Pinpoint the cell where the given text exists, returning its (X, Y) midpoint coordinate. 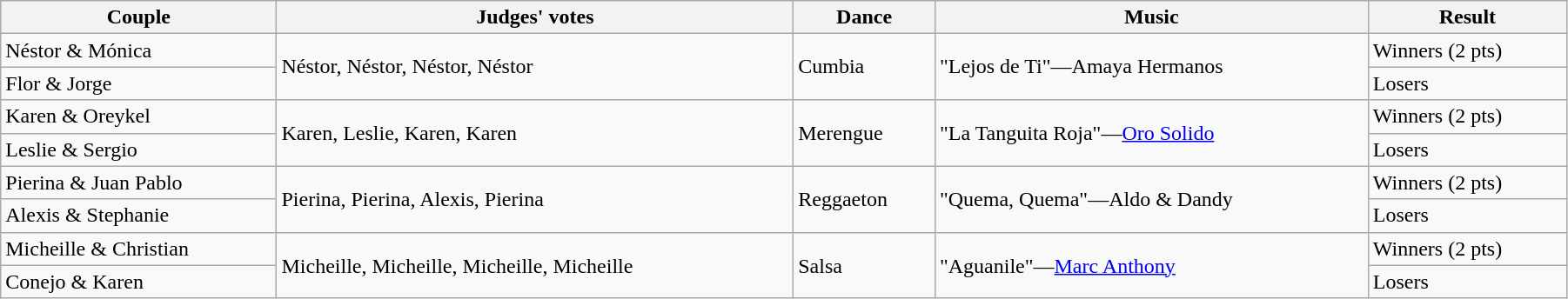
Result (1467, 17)
Karen, Leslie, Karen, Karen (535, 133)
Dance (865, 17)
Salsa (865, 265)
"Lejos de Ti"—Amaya Hermanos (1151, 67)
Alexis & Stephanie (139, 216)
"Quema, Quema"—Aldo & Dandy (1151, 199)
Néstor, Néstor, Néstor, Néstor (535, 67)
Flor & Jorge (139, 83)
Leslie & Sergio (139, 149)
Néstor & Mónica (139, 50)
Micheille & Christian (139, 249)
Music (1151, 17)
Micheille, Micheille, Micheille, Micheille (535, 265)
Merengue (865, 133)
Pierina & Juan Pablo (139, 183)
Cumbia (865, 67)
Judges' votes (535, 17)
"La Tanguita Roja"—Oro Solido (1151, 133)
Couple (139, 17)
Karen & Oreykel (139, 116)
Pierina, Pierina, Alexis, Pierina (535, 199)
Conejo & Karen (139, 282)
"Aguanile"—Marc Anthony (1151, 265)
Reggaeton (865, 199)
